Return the (X, Y) coordinate for the center point of the cell that contains the specified text.  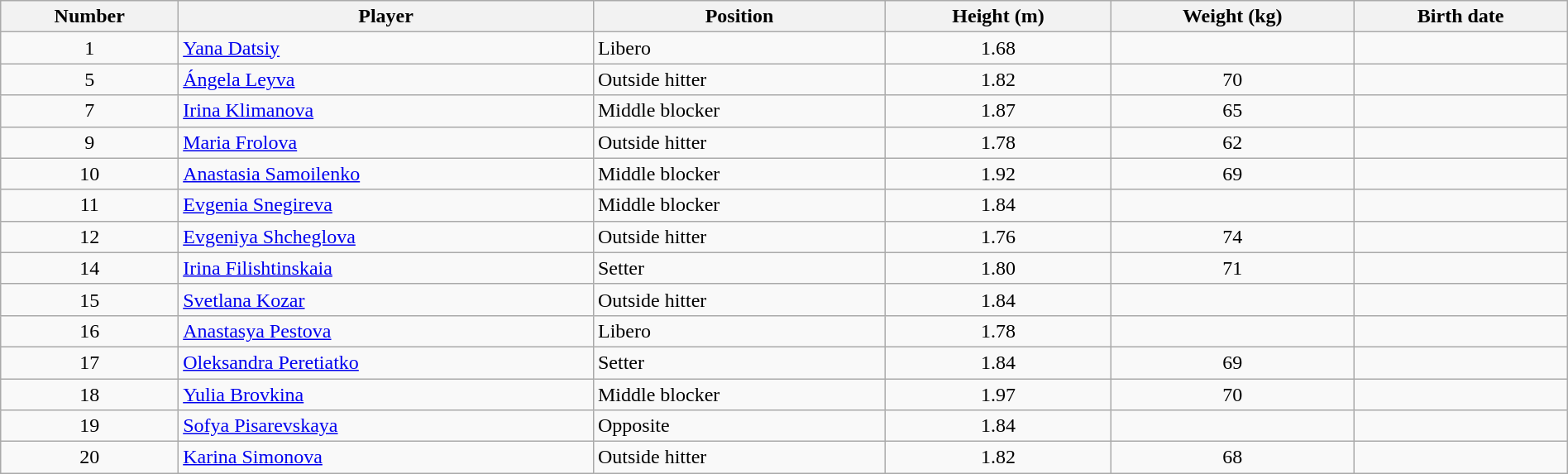
11 (89, 205)
Evgeniya Shcheglova (386, 237)
16 (89, 331)
Evgenia Snegireva (386, 205)
1.80 (999, 268)
Anastasya Pestova (386, 331)
Yana Datsiy (386, 48)
Irina Filishtinskaia (386, 268)
Maria Frolova (386, 142)
62 (1232, 142)
12 (89, 237)
9 (89, 142)
Birth date (1460, 17)
17 (89, 362)
20 (89, 457)
Number (89, 17)
Height (m) (999, 17)
Anastasia Samoilenko (386, 174)
7 (89, 111)
Player (386, 17)
5 (89, 79)
65 (1232, 111)
14 (89, 268)
71 (1232, 268)
Yulia Brovkina (386, 395)
1.76 (999, 237)
Position (739, 17)
Svetlana Kozar (386, 299)
74 (1232, 237)
Oleksandra Peretiatko (386, 362)
Weight (kg) (1232, 17)
18 (89, 395)
1 (89, 48)
1.92 (999, 174)
10 (89, 174)
Sofya Pisarevskaya (386, 426)
Karina Simonova (386, 457)
Opposite (739, 426)
Ángela Leyva (386, 79)
15 (89, 299)
1.68 (999, 48)
19 (89, 426)
1.97 (999, 395)
Irina Klimanova (386, 111)
1.87 (999, 111)
68 (1232, 457)
